Locate the cell with the specified text and output its [x, y] center coordinate. 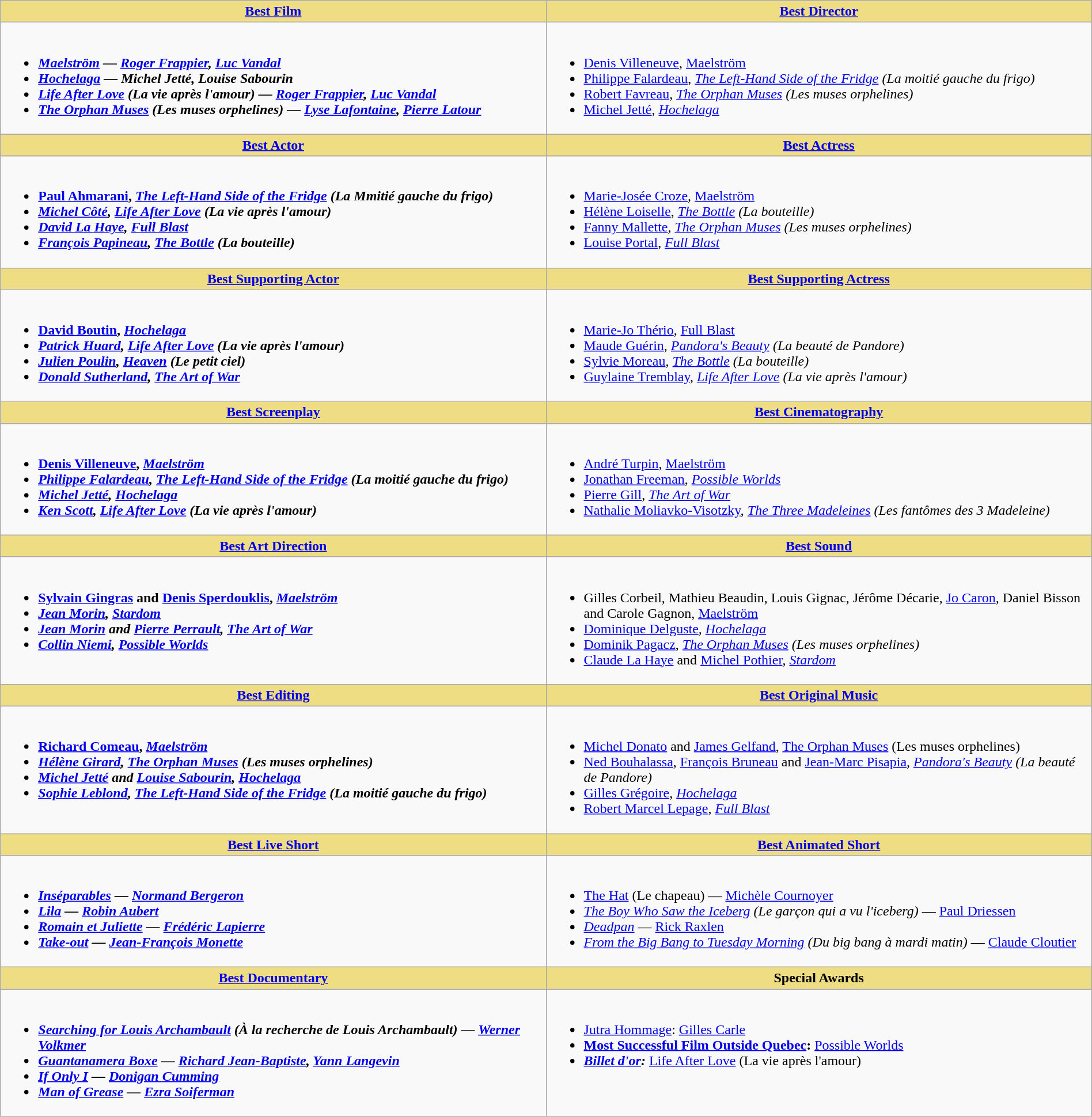
Best Cinematography [819, 412]
Best Documentary [273, 978]
Best Supporting Actress [819, 279]
Best Supporting Actor [273, 279]
Best Original Music [819, 695]
Best Art Direction [273, 546]
Best Actress [819, 145]
Sylvain Gingras and Denis Sperdouklis, MaelströmJean Morin, StardomJean Morin and Pierre Perrault, The Art of WarCollin Niemi, Possible Worlds [273, 621]
Best Actor [273, 145]
Best Live Short [273, 845]
Best Animated Short [819, 845]
Best Sound [819, 546]
David Boutin, HochelagaPatrick Huard, Life After Love (La vie après l'amour)Julien Poulin, Heaven (Le petit ciel)Donald Sutherland, The Art of War [273, 345]
Special Awards [819, 978]
Best Film [273, 12]
Inséparables — Normand BergeronLila — Robin AubertRomain et Juliette — Frédéric LapierreTake-out — Jean-François Monette [273, 911]
Best Editing [273, 695]
Best Screenplay [273, 412]
Best Director [819, 12]
Jutra Hommage: Gilles CarleMost Successful Film Outside Quebec: Possible WorldsBillet d'or: Life After Love (La vie après l'amour) [819, 1053]
